Determine the [x, y] coordinate at the center of the cell enclosing the given text.  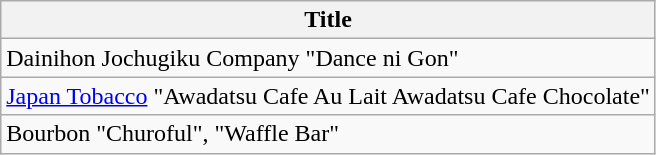
Japan Tobacco "Awadatsu Cafe Au Lait Awadatsu Cafe Chocolate" [328, 96]
Title [328, 20]
Dainihon Jochugiku Company "Dance ni Gon" [328, 58]
Bourbon "Churoful", "Waffle Bar" [328, 134]
